Determine the [x, y] coordinate at the center of the cell enclosing the given text.  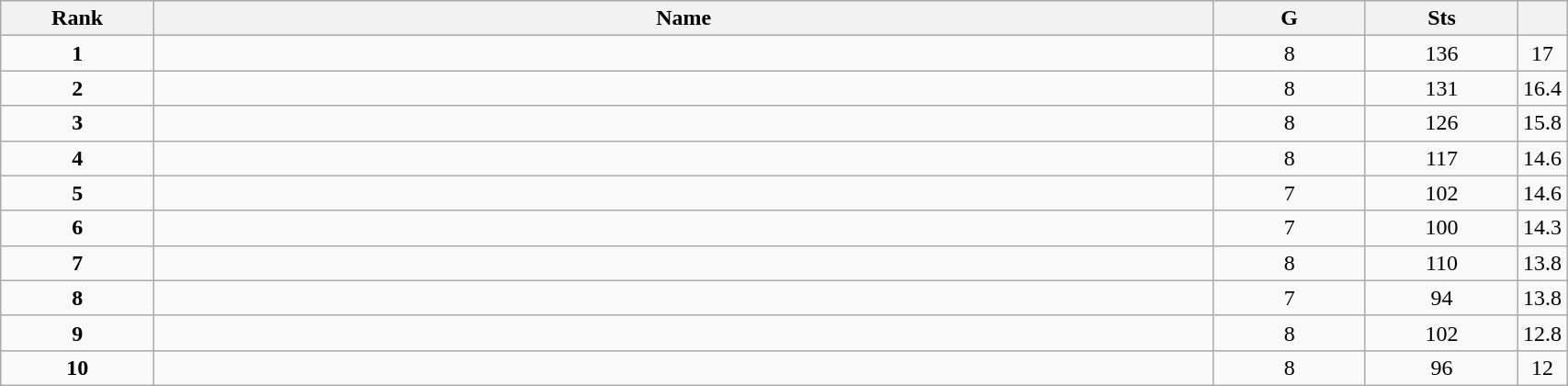
Sts [1441, 18]
15.8 [1543, 123]
9 [77, 333]
110 [1441, 263]
10 [77, 368]
5 [77, 193]
126 [1441, 123]
14.3 [1543, 228]
2 [77, 88]
12 [1543, 368]
100 [1441, 228]
17 [1543, 53]
16.4 [1543, 88]
G [1290, 18]
131 [1441, 88]
Name [683, 18]
12.8 [1543, 333]
96 [1441, 368]
4 [77, 158]
136 [1441, 53]
Rank [77, 18]
94 [1441, 298]
3 [77, 123]
117 [1441, 158]
6 [77, 228]
1 [77, 53]
